Detect which cell encompasses the target text, then output its (x, y) center coordinate. 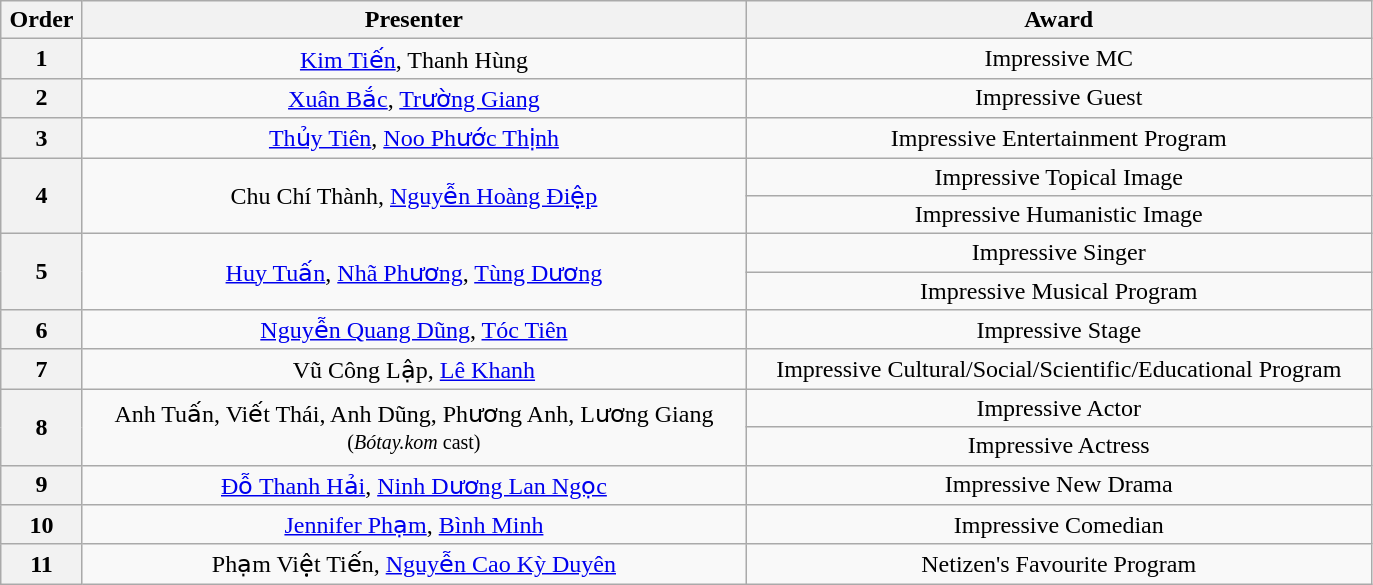
Kim Tiến, Thanh Hùng (414, 59)
4 (42, 196)
Netizen's Favourite Program (1059, 564)
Award (1059, 20)
Đỗ Thanh Hải, Ninh Dương Lan Ngọc (414, 485)
Order (42, 20)
Impressive Singer (1059, 253)
Impressive Topical Image (1059, 177)
11 (42, 564)
8 (42, 427)
Impressive Cultural/Social/Scientific/Educational Program (1059, 369)
Impressive Comedian (1059, 525)
Huy Tuấn, Nhã Phương, Tùng Dương (414, 272)
Thủy Tiên, Noo Phước Thịnh (414, 138)
Nguyễn Quang Dũng, Tóc Tiên (414, 330)
Impressive Stage (1059, 330)
6 (42, 330)
Impressive New Drama (1059, 485)
Phạm Việt Tiến, Nguyễn Cao Kỳ Duyên (414, 564)
Jennifer Phạm, Bình Minh (414, 525)
Presenter (414, 20)
Impressive Musical Program (1059, 291)
Anh Tuấn, Viết Thái, Anh Dũng, Phương Anh, Lương Giang (Bótay.kom cast) (414, 427)
3 (42, 138)
Impressive Actress (1059, 446)
Xuân Bắc, Trường Giang (414, 98)
1 (42, 59)
9 (42, 485)
Impressive Guest (1059, 98)
Impressive Actor (1059, 408)
Vũ Công Lập, Lê Khanh (414, 369)
Chu Chí Thành, Nguyễn Hoàng Điệp (414, 196)
Impressive MC (1059, 59)
5 (42, 272)
2 (42, 98)
Impressive Entertainment Program (1059, 138)
10 (42, 525)
Impressive Humanistic Image (1059, 215)
7 (42, 369)
